Pinpoint the cell where the given text exists, returning its (x, y) midpoint coordinate. 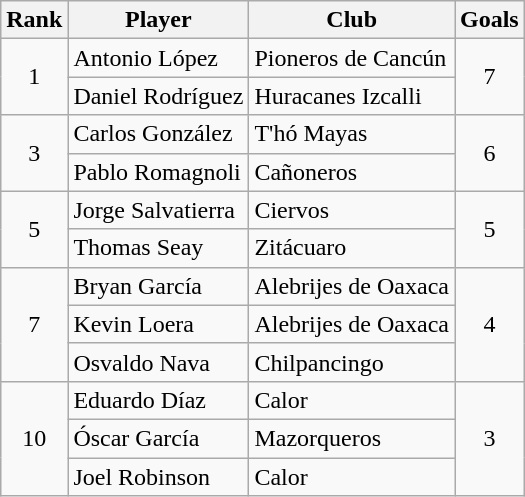
Daniel Rodríguez (158, 96)
10 (34, 438)
4 (489, 324)
Club (352, 20)
T'hó Mayas (352, 134)
6 (489, 153)
Óscar García (158, 438)
Joel Robinson (158, 477)
Goals (489, 20)
Kevin Loera (158, 324)
Carlos González (158, 134)
Rank (34, 20)
Thomas Seay (158, 248)
Zitácuaro (352, 248)
Huracanes Izcalli (352, 96)
Antonio López (158, 58)
Jorge Salvatierra (158, 210)
Player (158, 20)
Mazorqueros (352, 438)
Chilpancingo (352, 362)
Cañoneros (352, 172)
Pioneros de Cancún (352, 58)
Ciervos (352, 210)
Osvaldo Nava (158, 362)
1 (34, 77)
Pablo Romagnoli (158, 172)
Eduardo Díaz (158, 400)
Bryan García (158, 286)
